For the text-containing cell, return its midpoint in (x, y) coordinate format. 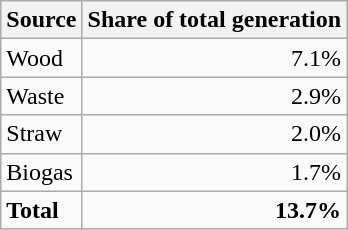
Straw (42, 134)
Biogas (42, 172)
2.0% (214, 134)
Source (42, 20)
1.7% (214, 172)
Wood (42, 58)
Total (42, 210)
Share of total generation (214, 20)
2.9% (214, 96)
13.7% (214, 210)
7.1% (214, 58)
Waste (42, 96)
